Find where the given text appears and provide that cell's center as [x, y] coordinate. 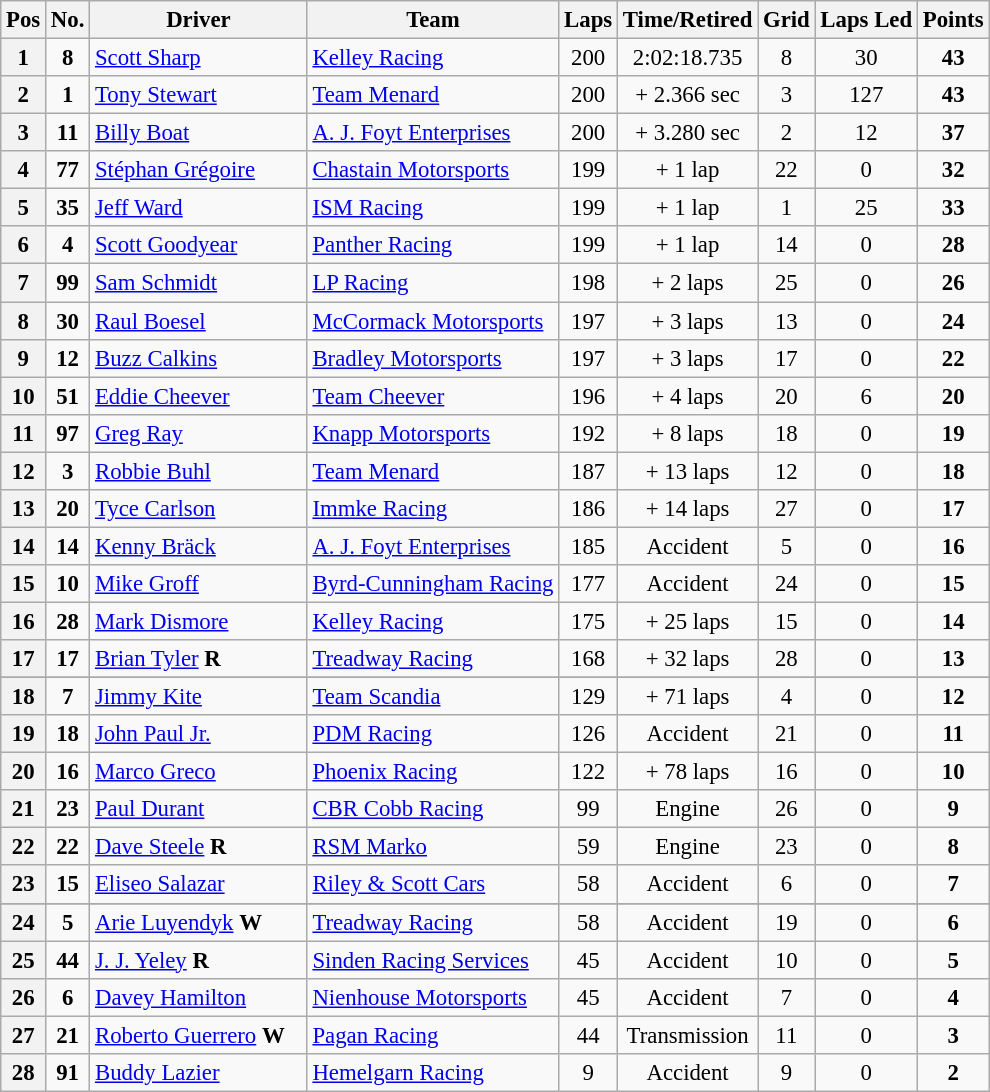
Driver [198, 20]
Bradley Motorsports [433, 358]
Hemelgarn Racing [433, 1073]
Panther Racing [433, 245]
Mike Groff [198, 584]
+ 2 laps [688, 283]
33 [952, 208]
Chastain Motorsports [433, 170]
Dave Steele R [198, 847]
Brian Tyler R [198, 659]
32 [952, 170]
97 [68, 433]
+ 32 laps [688, 659]
Stéphan Grégoire [198, 170]
198 [588, 283]
175 [588, 621]
J. J. Yeley R [198, 960]
No. [68, 20]
ISM Racing [433, 208]
168 [588, 659]
Points [952, 20]
Kenny Bräck [198, 546]
Phoenix Racing [433, 772]
91 [68, 1073]
177 [588, 584]
Nienhouse Motorsports [433, 997]
+ 3.280 sec [688, 133]
McCormack Motorsports [433, 321]
+ 4 laps [688, 396]
Roberto Guerrero W [198, 1035]
Pagan Racing [433, 1035]
Transmission [688, 1035]
PDM Racing [433, 734]
Raul Boesel [198, 321]
Immke Racing [433, 509]
Scott Sharp [198, 58]
122 [588, 772]
Marco Greco [198, 772]
Davey Hamilton [198, 997]
126 [588, 734]
Time/Retired [688, 20]
RSM Marko [433, 847]
196 [588, 396]
Paul Durant [198, 809]
Team Cheever [433, 396]
Tony Stewart [198, 95]
Greg Ray [198, 433]
77 [68, 170]
186 [588, 509]
51 [68, 396]
127 [866, 95]
CBR Cobb Racing [433, 809]
37 [952, 133]
+ 2.366 sec [688, 95]
59 [588, 847]
+ 71 laps [688, 697]
Tyce Carlson [198, 509]
187 [588, 471]
185 [588, 546]
Laps [588, 20]
Sinden Racing Services [433, 960]
Grid [786, 20]
Byrd-Cunningham Racing [433, 584]
Billy Boat [198, 133]
+ 13 laps [688, 471]
John Paul Jr. [198, 734]
+ 14 laps [688, 509]
Team [433, 20]
Buddy Lazier [198, 1073]
Jeff Ward [198, 208]
Eddie Cheever [198, 396]
Pos [24, 20]
Scott Goodyear [198, 245]
Knapp Motorsports [433, 433]
Mark Dismore [198, 621]
LP Racing [433, 283]
129 [588, 697]
Jimmy Kite [198, 697]
Eliseo Salazar [198, 885]
192 [588, 433]
Arie Luyendyk W [198, 922]
Sam Schmidt [198, 283]
Laps Led [866, 20]
+ 78 laps [688, 772]
Buzz Calkins [198, 358]
35 [68, 208]
Riley & Scott Cars [433, 885]
Robbie Buhl [198, 471]
+ 25 laps [688, 621]
+ 8 laps [688, 433]
2:02:18.735 [688, 58]
Team Scandia [433, 697]
